Find where the given text appears and provide that cell's center as (X, Y) coordinate. 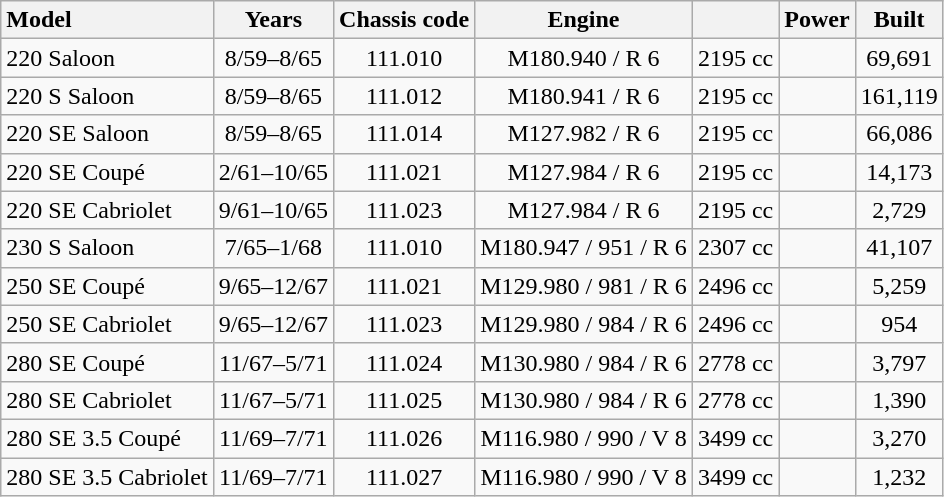
220 SE Coupé (107, 172)
250 SE Cabriolet (107, 324)
M129.980 / 981 / R 6 (584, 286)
69,691 (899, 58)
161,119 (899, 96)
Built (899, 20)
5,259 (899, 286)
111.012 (404, 96)
14,173 (899, 172)
M127.982 / R 6 (584, 134)
111.024 (404, 362)
41,107 (899, 248)
2/61–10/65 (273, 172)
220 Saloon (107, 58)
M180.941 / R 6 (584, 96)
111.027 (404, 477)
220 SE Saloon (107, 134)
280 SE Cabriolet (107, 400)
1,390 (899, 400)
Model (107, 20)
220 SE Cabriolet (107, 210)
230 S Saloon (107, 248)
250 SE Coupé (107, 286)
Chassis code (404, 20)
3,270 (899, 438)
280 SE 3.5 Cabriolet (107, 477)
3,797 (899, 362)
1,232 (899, 477)
9/61–10/65 (273, 210)
Engine (584, 20)
280 SE Coupé (107, 362)
111.026 (404, 438)
220 S Saloon (107, 96)
M180.940 / R 6 (584, 58)
M129.980 / 984 / R 6 (584, 324)
111.025 (404, 400)
2,729 (899, 210)
7/65–1/68 (273, 248)
66,086 (899, 134)
Years (273, 20)
2307 cc (735, 248)
Power (817, 20)
954 (899, 324)
280 SE 3.5 Coupé (107, 438)
111.014 (404, 134)
M180.947 / 951 / R 6 (584, 248)
